Output the (X, Y) coordinate of the center of the cell containing the given text.  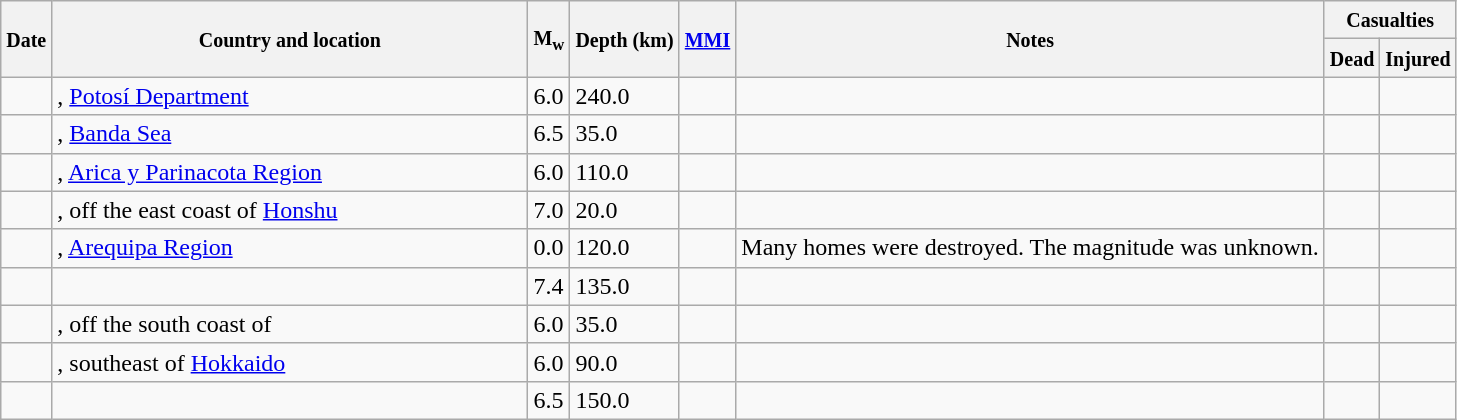
Date (26, 39)
Mw (549, 39)
, Banda Sea (290, 134)
7.0 (549, 210)
Injured (1418, 58)
MMI (708, 39)
0.0 (549, 248)
, off the east coast of Honshu (290, 210)
Depth (km) (624, 39)
Country and location (290, 39)
Casualties (1390, 20)
, off the south coast of (290, 324)
240.0 (624, 96)
Many homes were destroyed. The magnitude was unknown. (1030, 248)
, southeast of Hokkaido (290, 362)
7.4 (549, 286)
135.0 (624, 286)
, Potosí Department (290, 96)
20.0 (624, 210)
90.0 (624, 362)
, Arica y Parinacota Region (290, 172)
Notes (1030, 39)
Dead (1352, 58)
120.0 (624, 248)
150.0 (624, 400)
110.0 (624, 172)
, Arequipa Region (290, 248)
